Return (x, y) of the center of cell containing provided text 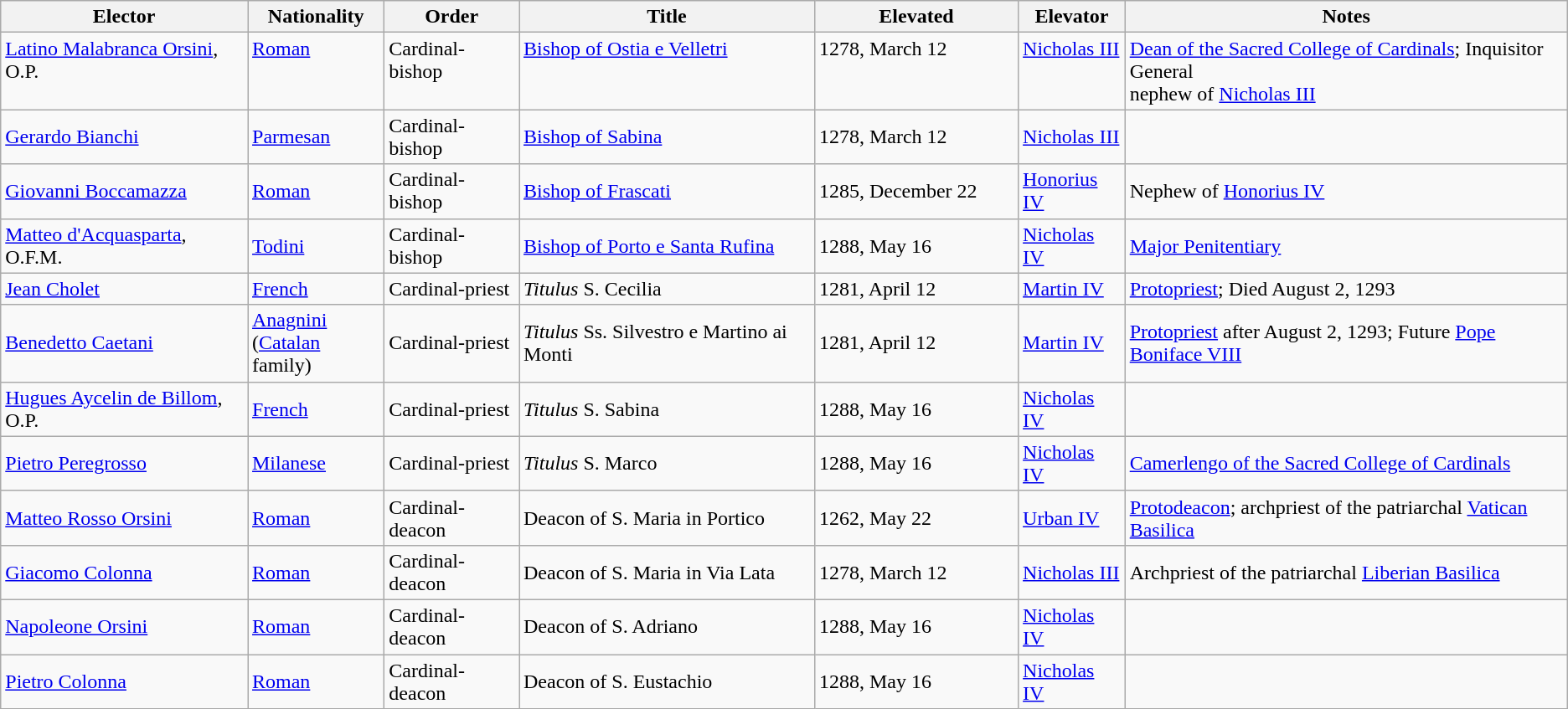
Deacon of S. Adriano (667, 626)
Giacomo Colonna (124, 573)
Order (452, 17)
Bishop of Porto e Santa Rufina (667, 246)
Latino Malabranca Orsini, O.P. (124, 71)
Titulus S. Marco (667, 464)
Hugues Aycelin de Billom, O.P. (124, 408)
Title (667, 17)
Elector (124, 17)
Gerardo Bianchi (124, 137)
Nationality (317, 17)
Matteo Rosso Orsini (124, 517)
Archpriest of the patriarchal Liberian Basilica (1346, 573)
Nephew of Honorius IV (1346, 191)
Honorius IV (1072, 191)
Elevator (1072, 17)
Major Penitentiary (1346, 246)
1262, May 22 (916, 517)
Pietro Peregrosso (124, 464)
Jean Cholet (124, 289)
Anagnini(Catalan family) (317, 343)
Parmesan (317, 137)
Protodeacon; archpriest of the patriarchal Vatican Basilica (1346, 517)
Milanese (317, 464)
Benedetto Caetani (124, 343)
Protopriest; Died August 2, 1293 (1346, 289)
Pietro Colonna (124, 681)
Elevated (916, 17)
Camerlengo of the Sacred College of Cardinals (1346, 464)
Notes (1346, 17)
1285, December 22 (916, 191)
Napoleone Orsini (124, 626)
Titulus S. Cecilia (667, 289)
Bishop of Frascati (667, 191)
Matteo d'Acquasparta, O.F.M. (124, 246)
Todini (317, 246)
Bishop of Sabina (667, 137)
Dean of the Sacred College of Cardinals; Inquisitor General nephew of Nicholas III (1346, 71)
Titulus S. Sabina (667, 408)
Deacon of S. Maria in Portico (667, 517)
Protopriest after August 2, 1293; Future Pope Boniface VIII (1346, 343)
Urban IV (1072, 517)
Deacon of S. Maria in Via Lata (667, 573)
Bishop of Ostia e Velletri (667, 71)
Giovanni Boccamazza (124, 191)
Deacon of S. Eustachio (667, 681)
Titulus Ss. Silvestro e Martino ai Monti (667, 343)
